Return the (x, y) coordinate for the center point of the cell that contains the specified text.  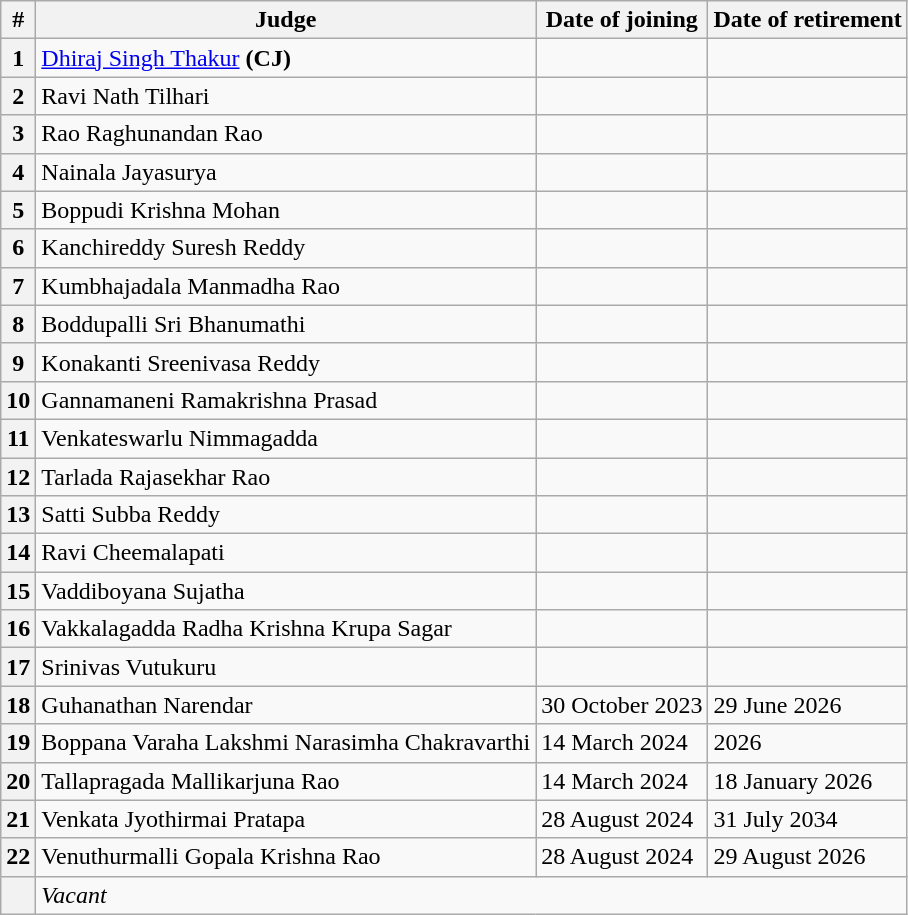
Gannamaneni Ramakrishna Prasad (286, 400)
8 (18, 324)
Srinivas Vutukuru (286, 667)
Tallapragada Mallikarjuna Rao (286, 781)
Konakanti Sreenivasa Reddy (286, 362)
18 (18, 705)
22 (18, 857)
3 (18, 134)
Venkata Jyothirmai Pratapa (286, 819)
Ravi Nath Tilhari (286, 96)
Boddupalli Sri Bhanumathi (286, 324)
Satti Subba Reddy (286, 515)
10 (18, 400)
Vakkalagadda Radha Krishna Krupa Sagar (286, 629)
2026 (808, 743)
19 (18, 743)
Boppudi Krishna Mohan (286, 210)
21 (18, 819)
4 (18, 172)
15 (18, 591)
Venkateswarlu Nimmagadda (286, 438)
Vacant (472, 895)
13 (18, 515)
2 (18, 96)
Vaddiboyana Sujatha (286, 591)
17 (18, 667)
5 (18, 210)
20 (18, 781)
Judge (286, 20)
11 (18, 438)
29 June 2026 (808, 705)
Date of joining (622, 20)
18 January 2026 (808, 781)
16 (18, 629)
Guhanathan Narendar (286, 705)
# (18, 20)
Ravi Cheemalapati (286, 553)
12 (18, 477)
31 July 2034 (808, 819)
Boppana Varaha Lakshmi Narasimha Chakravarthi (286, 743)
Date of retirement (808, 20)
7 (18, 286)
6 (18, 248)
Rao Raghunandan Rao (286, 134)
14 (18, 553)
1 (18, 58)
Kumbhajadala Manmadha Rao (286, 286)
29 August 2026 (808, 857)
Nainala Jayasurya (286, 172)
Dhiraj Singh Thakur (CJ) (286, 58)
Venuthurmalli Gopala Krishna Rao (286, 857)
30 October 2023 (622, 705)
Tarlada Rajasekhar Rao (286, 477)
9 (18, 362)
Kanchireddy Suresh Reddy (286, 248)
